Detect which cell encompasses the target text, then output its [X, Y] center coordinate. 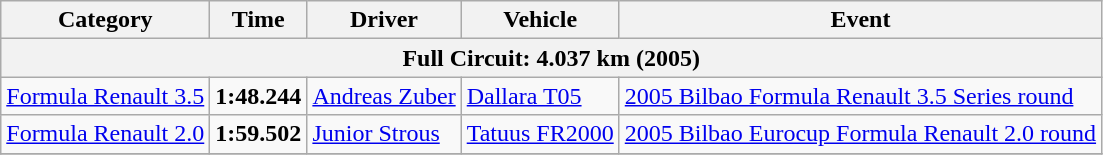
Vehicle [540, 20]
Full Circuit: 4.037 km (2005) [552, 58]
Dallara T05 [540, 96]
Andreas Zuber [384, 96]
Junior Strous [384, 134]
2005 Bilbao Eurocup Formula Renault 2.0 round [860, 134]
Formula Renault 3.5 [106, 96]
Formula Renault 2.0 [106, 134]
Category [106, 20]
1:48.244 [258, 96]
Event [860, 20]
2005 Bilbao Formula Renault 3.5 Series round [860, 96]
Tatuus FR2000 [540, 134]
Time [258, 20]
1:59.502 [258, 134]
Driver [384, 20]
